Extract the (x, y) coordinate from the center of the cell holding the provided text.  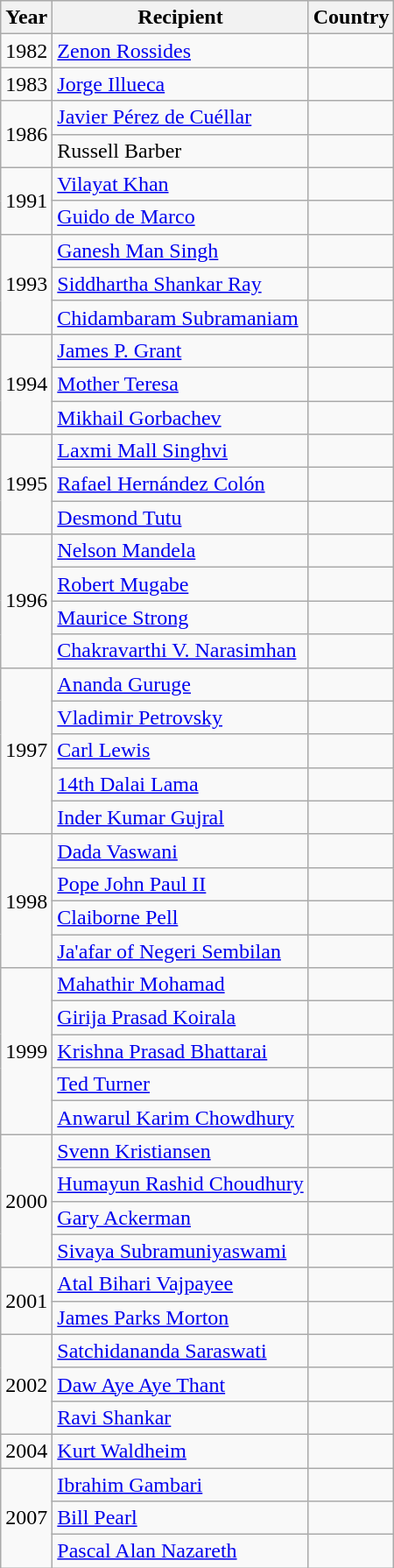
2002 (26, 1384)
Ja'afar of Negeri Sembilan (180, 950)
Maurice Strong (180, 618)
1995 (26, 484)
Dada Vaswani (180, 851)
1999 (26, 1051)
Mahathir Mohamad (180, 985)
2000 (26, 1201)
Recipient (180, 18)
1986 (26, 134)
James Parks Morton (180, 1317)
Chidambaram Subramaniam (180, 317)
Claiborne Pell (180, 917)
Chakravarthi V. Narasimhan (180, 651)
Kurt Waldheim (180, 1451)
Pascal Alan Nazareth (180, 1551)
Rafael Hernández Colón (180, 484)
Bill Pearl (180, 1518)
Laxmi Mall Singhvi (180, 451)
Svenn Kristiansen (180, 1151)
Krishna Prasad Bhattarai (180, 1051)
1997 (26, 751)
2004 (26, 1451)
James P. Grant (180, 350)
2001 (26, 1301)
Javier Pérez de Cuéllar (180, 117)
Satchidananda Saraswati (180, 1351)
Nelson Mandela (180, 551)
Mother Teresa (180, 384)
Vladimir Petrovsky (180, 717)
Ravi Shankar (180, 1417)
1994 (26, 384)
1998 (26, 901)
Atal Bihari Vajpayee (180, 1284)
Jorge Illueca (180, 84)
1991 (26, 201)
1983 (26, 84)
Year (26, 18)
Mikhail Gorbachev (180, 418)
Pope John Paul II (180, 884)
Desmond Tutu (180, 518)
Humayun Rashid Choudhury (180, 1184)
Country (351, 18)
Ganesh Man Singh (180, 251)
Vilayat Khan (180, 184)
Gary Ackerman (180, 1218)
1996 (26, 601)
14th Dalai Lama (180, 784)
Zenon Rossides (180, 51)
Guido de Marco (180, 217)
Inder Kumar Gujral (180, 817)
Ted Turner (180, 1084)
2007 (26, 1518)
Carl Lewis (180, 751)
Ibrahim Gambari (180, 1485)
Russell Barber (180, 151)
Anwarul Karim Chowdhury (180, 1118)
Girija Prasad Koirala (180, 1018)
Robert Mugabe (180, 584)
Siddhartha Shankar Ray (180, 284)
Sivaya Subramuniyaswami (180, 1251)
1982 (26, 51)
1993 (26, 284)
Daw Aye Aye Thant (180, 1384)
Ananda Guruge (180, 684)
